Search for the cell housing the specified text and yield its [x, y] center coordinate. 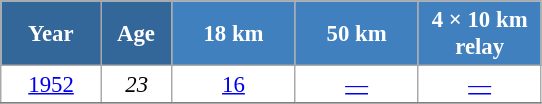
18 km [234, 34]
1952 [52, 85]
16 [234, 85]
Age [136, 34]
23 [136, 85]
4 × 10 km relay [480, 34]
Year [52, 34]
50 km [356, 34]
